From the cell containing the given text, extract its center point as (X, Y) coordinate. 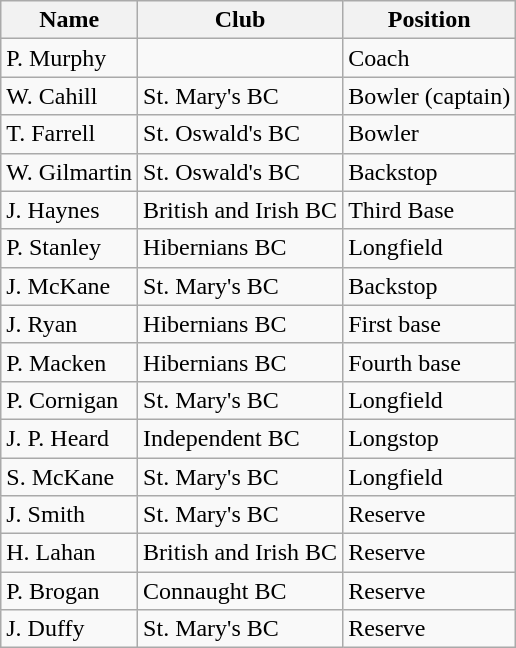
Independent BC (240, 438)
J. Duffy (70, 629)
J. P. Heard (70, 438)
W. Gilmartin (70, 172)
T. Farrell (70, 134)
P. Cornigan (70, 400)
J. Ryan (70, 324)
Name (70, 20)
First base (430, 324)
Longstop (430, 438)
P. Macken (70, 362)
Coach (430, 58)
Club (240, 20)
H. Lahan (70, 553)
Connaught BC (240, 591)
P. Stanley (70, 248)
J. Smith (70, 515)
Third Base (430, 210)
W. Cahill (70, 96)
J. Haynes (70, 210)
J. McKane (70, 286)
Bowler (430, 134)
S. McKane (70, 477)
P. Brogan (70, 591)
Fourth base (430, 362)
P. Murphy (70, 58)
Position (430, 20)
Bowler (captain) (430, 96)
